From the cell containing the given text, extract its center point as [x, y] coordinate. 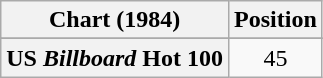
Position [276, 20]
45 [276, 58]
Chart (1984) [115, 20]
US Billboard Hot 100 [115, 58]
